Capture the cell that displays the provided text and extract its [X, Y] central coordinate. 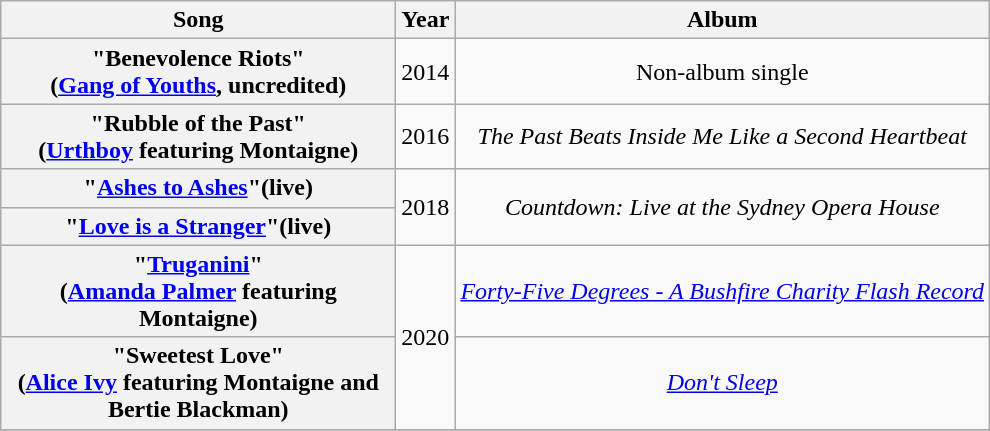
Song [198, 20]
2020 [426, 337]
Non-album single [722, 72]
Album [722, 20]
Forty-Five Degrees - A Bushfire Charity Flash Record [722, 291]
"Sweetest Love"(Alice Ivy featuring Montaigne and Bertie Blackman) [198, 383]
The Past Beats Inside Me Like a Second Heartbeat [722, 136]
"Love is a Stranger"(live) [198, 226]
"Benevolence Riots"(Gang of Youths, uncredited) [198, 72]
Year [426, 20]
2014 [426, 72]
Countdown: Live at the Sydney Opera House [722, 207]
2016 [426, 136]
2018 [426, 207]
Don't Sleep [722, 383]
"Truganini"(Amanda Palmer featuring Montaigne) [198, 291]
"Rubble of the Past"(Urthboy featuring Montaigne) [198, 136]
"Ashes to Ashes"(live) [198, 188]
